For the text-containing cell, return its midpoint in (X, Y) coordinate format. 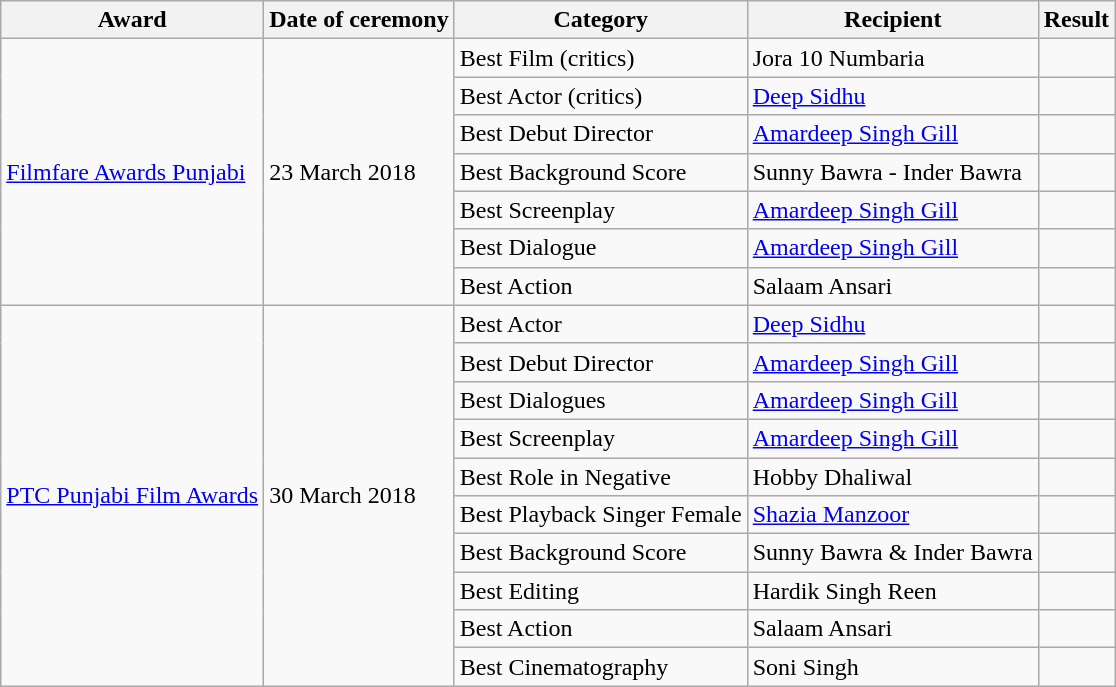
Date of ceremony (360, 20)
Result (1076, 20)
Soni Singh (892, 667)
Best Role in Negative (600, 477)
Sunny Bawra - Inder Bawra (892, 172)
Best Film (critics) (600, 58)
Best Editing (600, 591)
Award (132, 20)
Hobby Dhaliwal (892, 477)
Best Playback Singer Female (600, 515)
Jora 10 Numbaria (892, 58)
PTC Punjabi Film Awards (132, 496)
Best Cinematography (600, 667)
Best Dialogues (600, 400)
Best Dialogue (600, 248)
30 March 2018 (360, 496)
Best Actor (600, 324)
Category (600, 20)
Sunny Bawra & Inder Bawra (892, 553)
23 March 2018 (360, 172)
Filmfare Awards Punjabi (132, 172)
Hardik Singh Reen (892, 591)
Recipient (892, 20)
Shazia Manzoor (892, 515)
Best Actor (critics) (600, 96)
